Find where the given text appears and provide that cell's center as (x, y) coordinate. 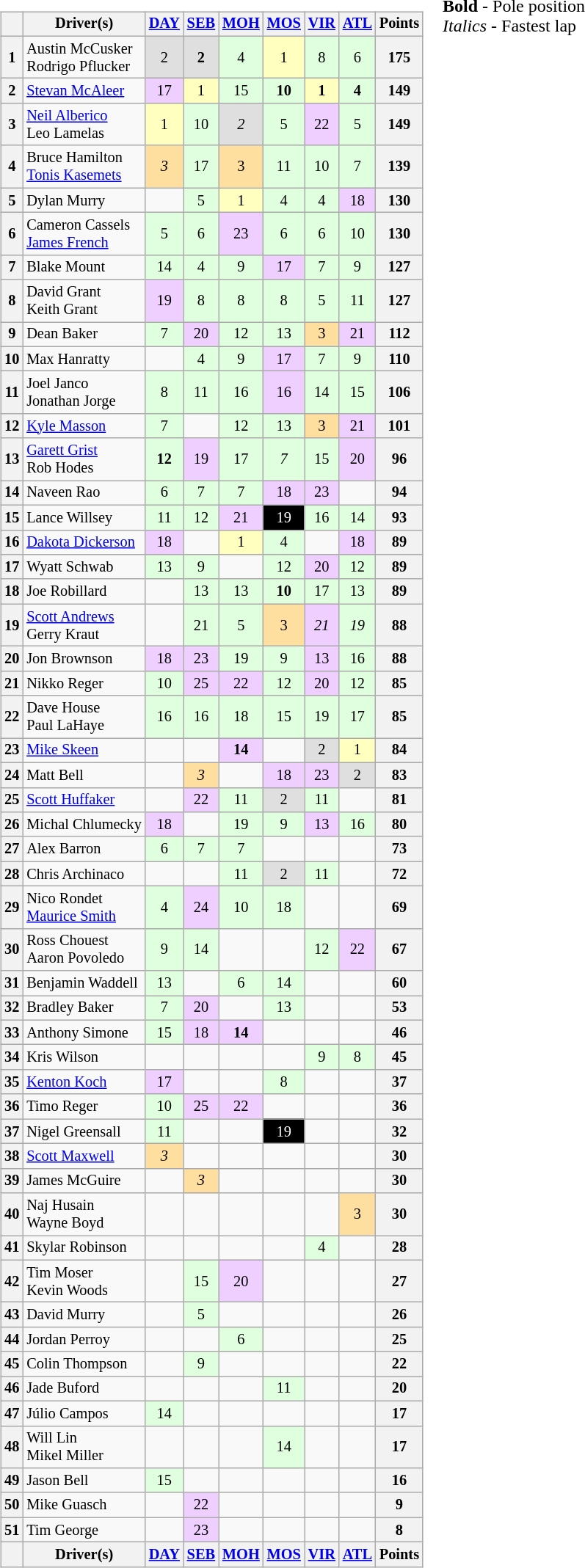
Max Hanratty (84, 359)
Joe Robillard (84, 591)
93 (399, 517)
David Grant Keith Grant (84, 301)
38 (12, 1156)
175 (399, 57)
83 (399, 775)
Nikko Reger (84, 683)
Chris Archinaco (84, 874)
Timo Reger (84, 1106)
Blake Mount (84, 267)
Lance Willsey (84, 517)
80 (399, 825)
Nigel Greensall (84, 1131)
96 (399, 459)
29 (12, 908)
35 (12, 1082)
Tim Moser Kevin Woods (84, 1281)
Garett Grist Rob Hodes (84, 459)
53 (399, 1008)
Dave House Paul LaHaye (84, 717)
49 (12, 1481)
112 (399, 335)
42 (12, 1281)
43 (12, 1315)
Joel Janco Jonathan Jorge (84, 393)
Stevan McAleer (84, 91)
Dakota Dickerson (84, 542)
51 (12, 1530)
Dylan Murry (84, 200)
Jason Bell (84, 1481)
Will Lin Mikel Miller (84, 1447)
Bruce Hamilton Tonis Kasemets (84, 167)
Cameron Cassels James French (84, 234)
110 (399, 359)
40 (12, 1214)
106 (399, 393)
Benjamin Waddell (84, 983)
Scott Maxwell (84, 1156)
34 (12, 1057)
David Murry (84, 1315)
Kenton Koch (84, 1082)
Naveen Rao (84, 493)
Kyle Masson (84, 426)
Michal Chlumecky (84, 825)
Skylar Robinson (84, 1248)
Jon Brownson (84, 659)
Austin McCusker Rodrigo Pflucker (84, 57)
Nico Rondet Maurice Smith (84, 908)
31 (12, 983)
Scott Huffaker (84, 800)
Colin Thompson (84, 1364)
50 (12, 1505)
Tim George (84, 1530)
Mike Guasch (84, 1505)
Wyatt Schwab (84, 567)
James McGuire (84, 1181)
Jordan Perroy (84, 1340)
69 (399, 908)
39 (12, 1181)
44 (12, 1340)
41 (12, 1248)
Ross Chouest Aaron Povoledo (84, 949)
Dean Baker (84, 335)
Mike Skeen (84, 751)
47 (12, 1413)
101 (399, 426)
Jade Buford (84, 1389)
Kris Wilson (84, 1057)
67 (399, 949)
94 (399, 493)
Alex Barron (84, 849)
Scott Andrews Gerry Kraut (84, 625)
72 (399, 874)
139 (399, 167)
Bradley Baker (84, 1008)
81 (399, 800)
Neil Alberico Leo Lamelas (84, 125)
Naj Husain Wayne Boyd (84, 1214)
Anthony Simone (84, 1032)
60 (399, 983)
Júlio Campos (84, 1413)
Matt Bell (84, 775)
33 (12, 1032)
84 (399, 751)
48 (12, 1447)
73 (399, 849)
